Identify which cell holds the provided text, then report its (X, Y) central coordinate. 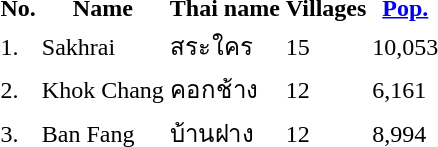
12 (326, 90)
คอกช้าง (224, 90)
Sakhrai (102, 46)
สระใคร (224, 46)
15 (326, 46)
Khok Chang (102, 90)
